Identify which cell holds the provided text, then report its [x, y] central coordinate. 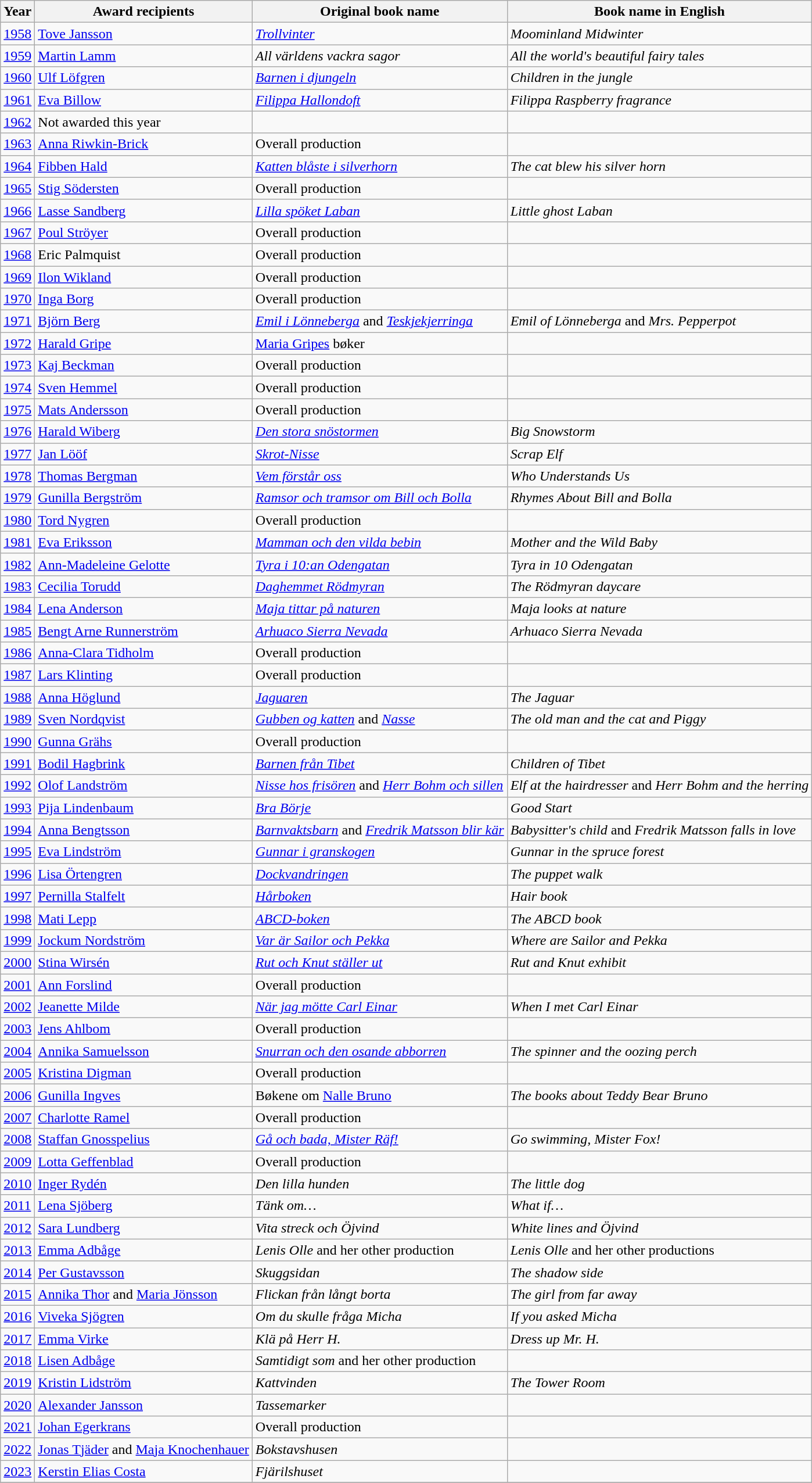
Lotta Geffenblad [144, 1162]
Nisse hos frisören and Herr Bohm och sillen [380, 786]
If you asked Micha [660, 1316]
Rut och Knut ställer ut [380, 962]
1998 [17, 918]
Go swimming, Mister Fox! [660, 1140]
2019 [17, 1383]
Good Start [660, 808]
2023 [17, 1471]
1987 [17, 675]
Jeanette Milde [144, 1007]
Kerstin Elias Costa [144, 1471]
Thomas Bergman [144, 476]
1991 [17, 764]
Johan Egerkrans [144, 1427]
1972 [17, 343]
Bodil Hagbrink [144, 764]
Eric Palmquist [144, 255]
Jockum Nordström [144, 940]
2015 [17, 1294]
Den lilla hunden [380, 1184]
Martin Lamm [144, 56]
2002 [17, 1007]
Tyra in 10 Odengatan [660, 564]
Where are Sailor and Pekka [660, 940]
1978 [17, 476]
Mati Lepp [144, 918]
Annika Thor and Maria Jönsson [144, 1294]
1964 [17, 166]
Tänk om… [380, 1206]
Barnen i djungeln [380, 78]
The spinner and the oozing perch [660, 1051]
Bengt Arne Runnerström [144, 631]
1993 [17, 808]
Gunilla Ingves [144, 1095]
The Tower Room [660, 1383]
The cat blew his silver horn [660, 166]
Charlotte Ramel [144, 1117]
Olof Landström [144, 786]
Babysitter's child and Fredrik Matsson falls in love [660, 830]
1990 [17, 741]
Anna Höglund [144, 697]
Jonas Tjäder and Maja Knochenhauer [144, 1449]
1986 [17, 653]
Staffan Gnosspelius [144, 1140]
Stig Södersten [144, 188]
Dress up Mr. H. [660, 1338]
1982 [17, 564]
Year [17, 12]
Hårboken [380, 896]
2009 [17, 1162]
Mother and the Wild Baby [660, 542]
Barnen från Tibet [380, 764]
Lars Klinting [144, 675]
Mats Andersson [144, 410]
Klä på Herr H. [380, 1338]
Filippa Hallondoft [380, 100]
Gunnar i granskogen [380, 852]
2014 [17, 1272]
Vem förstår oss [380, 476]
Flickan från långt borta [380, 1294]
Lena Sjöberg [144, 1206]
Gubben og katten and Nasse [380, 719]
The girl from far away [660, 1294]
Annika Samuelsson [144, 1051]
Original book name [380, 12]
Den stora snöstormen [380, 432]
Emma Adbåge [144, 1250]
1983 [17, 586]
Eva Eriksson [144, 542]
Alexander Jansson [144, 1405]
Award recipients [144, 12]
1968 [17, 255]
Sven Hemmel [144, 388]
The ABCD book [660, 918]
2018 [17, 1361]
Ann Forslind [144, 985]
Kattvinden [380, 1383]
2021 [17, 1427]
Gå och bada, Mister Räf! [380, 1140]
Lisa Örtengren [144, 874]
Tyra i 10:an Odengatan [380, 564]
Children in the jungle [660, 78]
2022 [17, 1449]
Vita streck och Öjvind [380, 1228]
The old man and the cat and Piggy [660, 719]
The puppet walk [660, 874]
2013 [17, 1250]
Samtidigt som and her other production [380, 1361]
Bokstavshusen [380, 1449]
Kaj Beckman [144, 366]
All the world's beautiful fairy tales [660, 56]
Sara Lundberg [144, 1228]
Inger Rydén [144, 1184]
Maja tittar på naturen [380, 608]
Rut and Knut exhibit [660, 962]
1975 [17, 410]
The Jaguar [660, 697]
1971 [17, 321]
Björn Berg [144, 321]
2000 [17, 962]
Filippa Raspberry fragrance [660, 100]
1994 [17, 830]
Not awarded this year [144, 122]
Kristin Lidström [144, 1383]
Anna-Clara Tidholm [144, 653]
Maria Gripes bøker [380, 343]
1963 [17, 144]
1999 [17, 940]
2020 [17, 1405]
1969 [17, 277]
1984 [17, 608]
2003 [17, 1029]
Ann-Madeleine Gelotte [144, 564]
Skrot-Nisse [380, 454]
1980 [17, 520]
1962 [17, 122]
1977 [17, 454]
1997 [17, 896]
Anna Riwkin-Brick [144, 144]
Snurran och den osande abborren [380, 1051]
1959 [17, 56]
1979 [17, 498]
Scrap Elf [660, 454]
1996 [17, 874]
Gunnar in the spruce forest [660, 852]
1981 [17, 542]
Stina Wirsén [144, 962]
2016 [17, 1316]
All världens vackra sagor [380, 56]
Children of Tibet [660, 764]
1974 [17, 388]
Barnvaktsbarn and Fredrik Matsson blir kär [380, 830]
Rhymes About Bill and Bolla [660, 498]
What if… [660, 1206]
The Rödmyran daycare [660, 586]
2010 [17, 1184]
Jaguaren [380, 697]
Emil of Lönneberga and Mrs. Pepperpot [660, 321]
Ramsor och tramsor om Bill och Bolla [380, 498]
Mamman och den vilda bebin [380, 542]
Bra Börje [380, 808]
Gunna Grähs [144, 741]
Katten blåste i silverhorn [380, 166]
Sven Nordqvist [144, 719]
Per Gustavsson [144, 1272]
Little ghost Laban [660, 210]
Skuggsidan [380, 1272]
Lena Anderson [144, 608]
Lenis Olle and her other productions [660, 1250]
Jan Lööf [144, 454]
1967 [17, 232]
Lilla spöket Laban [380, 210]
Maja looks at nature [660, 608]
Pija Lindenbaum [144, 808]
1965 [17, 188]
Tove Jansson [144, 34]
White lines and Öjvind [660, 1228]
The shadow side [660, 1272]
Jens Ahlbom [144, 1029]
2012 [17, 1228]
2007 [17, 1117]
Lasse Sandberg [144, 210]
Lenis Olle and her other production [380, 1250]
1961 [17, 100]
Ilon Wikland [144, 277]
Moominland Midwinter [660, 34]
Who Understands Us [660, 476]
1966 [17, 210]
1976 [17, 432]
ABCD-boken [380, 918]
Eva Lindström [144, 852]
Big Snowstorm [660, 432]
2004 [17, 1051]
Pernilla Stalfelt [144, 896]
Harald Gripe [144, 343]
Emma Virke [144, 1338]
Poul Ströyer [144, 232]
Fibben Hald [144, 166]
1958 [17, 34]
Gunilla Bergström [144, 498]
Daghemmet Rödmyran [380, 586]
Om du skulle fråga Micha [380, 1316]
1995 [17, 852]
2011 [17, 1206]
Lisen Adbåge [144, 1361]
The little dog [660, 1184]
Fjärilshuset [380, 1471]
1992 [17, 786]
Elf at the hairdresser and Herr Bohm and the herring [660, 786]
Dockvandringen [380, 874]
Inga Borg [144, 299]
2001 [17, 985]
Emil i Lönneberga and Teskjekjerringa [380, 321]
The books about Teddy Bear Bruno [660, 1095]
När jag mötte Carl Einar [380, 1007]
1985 [17, 631]
Hair book [660, 896]
2005 [17, 1073]
Trollvinter [380, 34]
Ulf Löfgren [144, 78]
2017 [17, 1338]
Cecilia Torudd [144, 586]
Book name in English [660, 12]
Harald Wiberg [144, 432]
2006 [17, 1095]
1988 [17, 697]
Viveka Sjögren [144, 1316]
1970 [17, 299]
When I met Carl Einar [660, 1007]
Var är Sailor och Pekka [380, 940]
Anna Bengtsson [144, 830]
2008 [17, 1140]
1989 [17, 719]
Tassemarker [380, 1405]
1960 [17, 78]
Bøkene om Nalle Bruno [380, 1095]
Eva Billow [144, 100]
Tord Nygren [144, 520]
1973 [17, 366]
Kristina Digman [144, 1073]
